Return [x, y] of the center of cell containing provided text 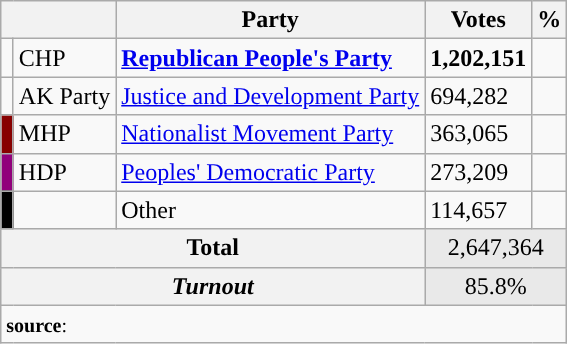
Other [270, 210]
Party [270, 20]
363,065 [478, 134]
Justice and Development Party [270, 96]
Votes [478, 20]
1,202,151 [478, 58]
273,209 [478, 172]
HDP [64, 172]
source: [284, 324]
CHP [64, 58]
Nationalist Movement Party [270, 134]
114,657 [478, 210]
Republican People's Party [270, 58]
85.8% [496, 286]
Turnout [213, 286]
AK Party [64, 96]
% [550, 20]
Peoples' Democratic Party [270, 172]
MHP [64, 134]
2,647,364 [496, 248]
Total [213, 248]
694,282 [478, 96]
